From the cell containing the given text, extract its center point as (x, y) coordinate. 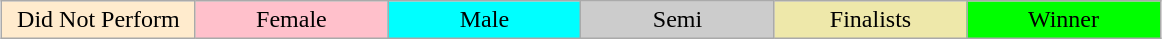
Semi (678, 20)
Female (292, 20)
Did Not Perform (98, 20)
Finalists (870, 20)
Male (484, 20)
Winner (1064, 20)
